Find where the given text appears and provide that cell's center as (x, y) coordinate. 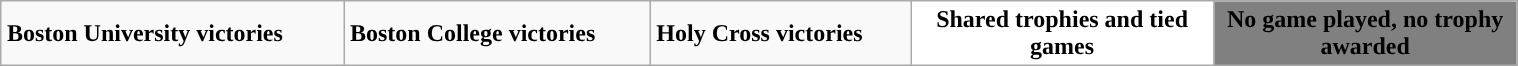
Shared trophies and tied games (1062, 34)
Holy Cross victories (781, 34)
Boston University victories (172, 34)
Boston College victories (497, 34)
No game played, no trophy awarded (1366, 34)
